Determine the (x, y) coordinate at the center of the cell enclosing the given text.  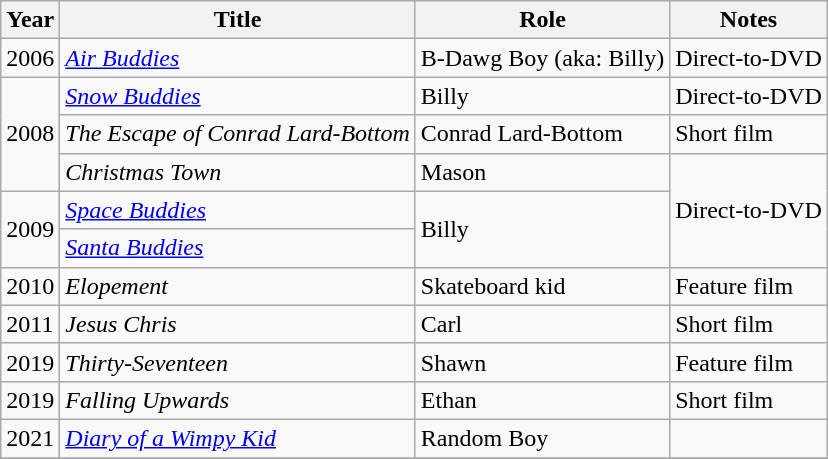
Ethan (542, 400)
Title (238, 20)
The Escape of Conrad Lard-Bottom (238, 134)
Random Boy (542, 438)
Falling Upwards (238, 400)
Thirty-Seventeen (238, 362)
Mason (542, 172)
Shawn (542, 362)
Diary of a Wimpy Kid (238, 438)
Elopement (238, 286)
2010 (30, 286)
Carl (542, 324)
Conrad Lard-Bottom (542, 134)
2008 (30, 134)
Christmas Town (238, 172)
Skateboard kid (542, 286)
2006 (30, 58)
Role (542, 20)
Jesus Chris (238, 324)
Space Buddies (238, 210)
2011 (30, 324)
B-Dawg Boy (aka: Billy) (542, 58)
Air Buddies (238, 58)
Snow Buddies (238, 96)
Santa Buddies (238, 248)
2021 (30, 438)
Notes (749, 20)
2009 (30, 229)
Year (30, 20)
